For the text-containing cell, return its midpoint in [X, Y] coordinate format. 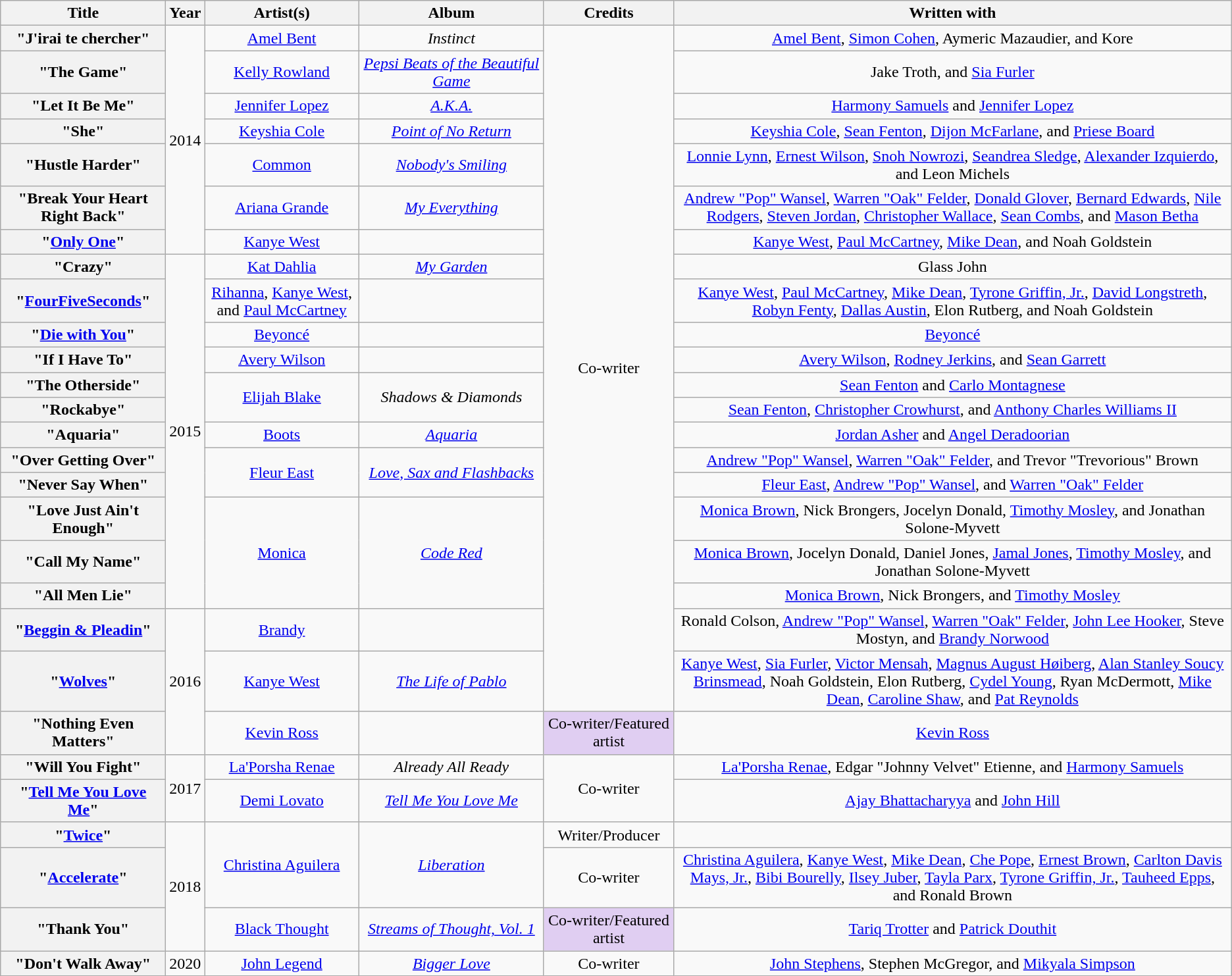
Code Red [451, 553]
Kat Dahlia [282, 267]
Credits [608, 13]
Pepsi Beats of the Beautiful Game [451, 72]
Monica Brown, Nick Brongers, and Timothy Mosley [952, 596]
Album [451, 13]
"FourFiveSeconds" [83, 300]
John Stephens, Stephen McGregor, and Mikyala Simpson [952, 963]
"Let It Be Me" [83, 106]
Tariq Trotter and Patrick Douthit [952, 929]
Aquaria [451, 435]
Year [186, 13]
"If I Have To" [83, 359]
Streams of Thought, Vol. 1 [451, 929]
Shadows & Diamonds [451, 398]
Boots [282, 435]
Keyshia Cole, Sean Fenton, Dijon McFarlane, and Priese Board [952, 131]
Rihanna, Kanye West, and Paul McCartney [282, 300]
"Aquaria" [83, 435]
2014 [186, 140]
Avery Wilson, Rodney Jerkins, and Sean Garrett [952, 359]
Written with [952, 13]
Title [83, 13]
2016 [186, 681]
Ajay Bhattacharyya and John Hill [952, 800]
Lonnie Lynn, Ernest Wilson, Snoh Nowrozi, Seandrea Sledge, Alexander Izquierdo, and Leon Michels [952, 165]
Monica [282, 553]
Common [282, 165]
Kanye West, Paul McCartney, Mike Dean, Tyrone Griffin, Jr., David Longstreth, Robyn Fenty, Dallas Austin, Elon Rutberg, and Noah Goldstein [952, 300]
Harmony Samuels and Jennifer Lopez [952, 106]
Instinct [451, 38]
"Never Say When" [83, 485]
My Everything [451, 208]
Love, Sax and Flashbacks [451, 473]
John Legend [282, 963]
Sean Fenton, Christopher Crowhurst, and Anthony Charles Williams II [952, 410]
"Call My Name" [83, 562]
"All Men Lie" [83, 596]
"Die with You" [83, 334]
"Tell Me You Love Me" [83, 800]
2018 [186, 886]
My Garden [451, 267]
Ronald Colson, Andrew "Pop" Wansel, Warren "Oak" Felder, John Lee Hooker, Steve Mostyn, and Brandy Norwood [952, 629]
Kanye West, Paul McCartney, Mike Dean, and Noah Goldstein [952, 242]
Christina Aguilera [282, 865]
Ariana Grande [282, 208]
Bigger Love [451, 963]
La'Porsha Renae [282, 767]
Kelly Rowland [282, 72]
Tell Me You Love Me [451, 800]
Avery Wilson [282, 359]
"Love Just Ain't Enough" [83, 519]
"Hustle Harder" [83, 165]
"Accelerate" [83, 877]
Glass John [952, 267]
Already All Ready [451, 767]
"J'irai te chercher" [83, 38]
"Thank You" [83, 929]
"Beggin & Pleadin" [83, 629]
Amel Bent, Simon Cohen, Aymeric Mazaudier, and Kore [952, 38]
Jordan Asher and Angel Deradoorian [952, 435]
"Wolves" [83, 681]
Black Thought [282, 929]
"Break Your Heart Right Back" [83, 208]
"She" [83, 131]
Demi Lovato [282, 800]
Writer/Producer [608, 835]
Nobody's Smiling [451, 165]
2017 [186, 788]
Andrew "Pop" Wansel, Warren "Oak" Felder, and Trevor "Trevorious" Brown [952, 460]
Point of No Return [451, 131]
2015 [186, 431]
Fleur East [282, 473]
"Don't Walk Away" [83, 963]
A.K.A. [451, 106]
Artist(s) [282, 13]
Fleur East, Andrew "Pop" Wansel, and Warren "Oak" Felder [952, 485]
"Will You Fight" [83, 767]
2020 [186, 963]
"Nothing Even Matters" [83, 733]
Elijah Blake [282, 398]
Keyshia Cole [282, 131]
"The Otherside" [83, 385]
"Twice" [83, 835]
Liberation [451, 865]
Amel Bent [282, 38]
Sean Fenton and Carlo Montagnese [952, 385]
"The Game" [83, 72]
La'Porsha Renae, Edgar "Johnny Velvet" Etienne, and Harmony Samuels [952, 767]
Jake Troth, and Sia Furler [952, 72]
"Crazy" [83, 267]
"Only One" [83, 242]
"Over Getting Over" [83, 460]
Monica Brown, Nick Brongers, Jocelyn Donald, Timothy Mosley, and Jonathan Solone-Myvett [952, 519]
Brandy [282, 629]
The Life of Pablo [451, 681]
"Rockabye" [83, 410]
Jennifer Lopez [282, 106]
Monica Brown, Jocelyn Donald, Daniel Jones, Jamal Jones, Timothy Mosley, and Jonathan Solone-Myvett [952, 562]
